Return [X, Y] of the center of cell containing provided text 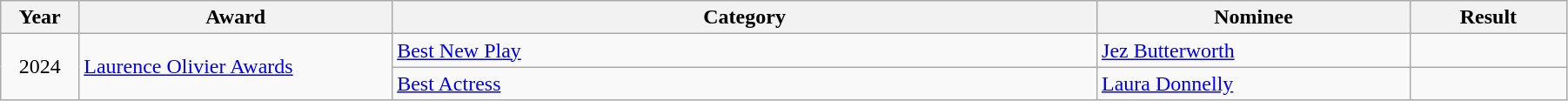
Category [745, 17]
Jez Butterworth [1254, 50]
Laurence Olivier Awards [236, 67]
Result [1488, 17]
Laura Donnelly [1254, 84]
2024 [40, 67]
Year [40, 17]
Nominee [1254, 17]
Award [236, 17]
Best Actress [745, 84]
Best New Play [745, 50]
